Provide the [x, y] coordinate of the cell's center where the given text is located.  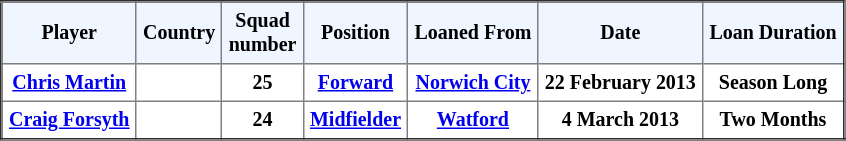
Midfielder [356, 120]
Craig Forsyth [70, 120]
Squadnumber [262, 33]
Player [70, 33]
Loan Duration [774, 33]
Watford [473, 120]
Chris Martin [70, 83]
4 March 2013 [620, 120]
Loaned From [473, 33]
25 [262, 83]
Season Long [774, 83]
Date [620, 33]
24 [262, 120]
Position [356, 33]
Two Months [774, 120]
Forward [356, 83]
Norwich City [473, 83]
Country [179, 33]
22 February 2013 [620, 83]
